Output the [X, Y] coordinate of the center of the cell containing the given text.  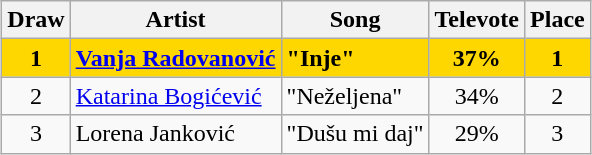
"Dušu mi daj" [355, 134]
Song [355, 20]
Vanja Radovanović [176, 58]
Televote [476, 20]
Draw [36, 20]
"Neželjena" [355, 96]
37% [476, 58]
Lorena Janković [176, 134]
"Inje" [355, 58]
Place [558, 20]
29% [476, 134]
Artist [176, 20]
34% [476, 96]
Katarina Bogićević [176, 96]
